From the cell containing the given text, extract its center point as (x, y) coordinate. 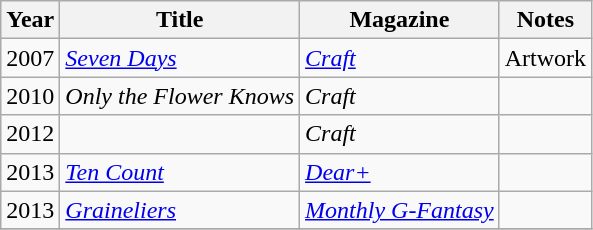
2010 (30, 96)
Seven Days (180, 58)
Year (30, 20)
2012 (30, 134)
Only the Flower Knows (180, 96)
Title (180, 20)
Notes (545, 20)
Monthly G-Fantasy (400, 210)
Magazine (400, 20)
Dear+ (400, 172)
Graineliers (180, 210)
2007 (30, 58)
Artwork (545, 58)
Ten Count (180, 172)
